Return the (x, y) coordinate for the center point of the cell that contains the specified text.  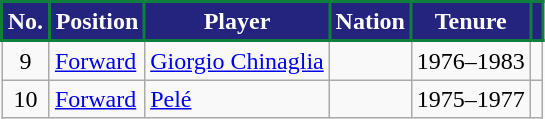
1975–1977 (470, 99)
Nation (370, 22)
10 (26, 99)
Position (96, 22)
Giorgio Chinaglia (238, 60)
Player (238, 22)
Tenure (470, 22)
Pelé (238, 99)
1976–1983 (470, 60)
No. (26, 22)
9 (26, 60)
